Extract the (X, Y) coordinate from the center of the cell holding the provided text.  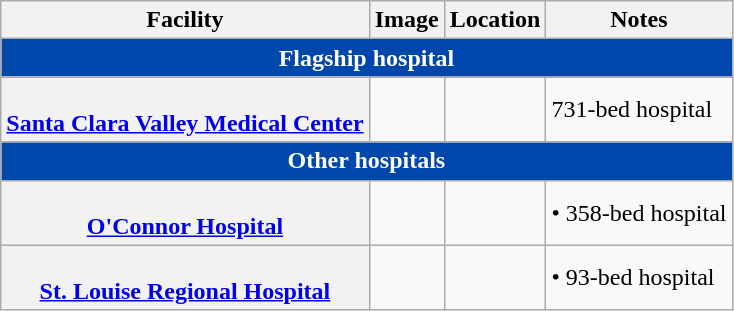
O'Connor Hospital (185, 212)
Flagship hospital (366, 58)
St. Louise Regional Hospital (185, 278)
• 358-bed hospital (639, 212)
Image (406, 20)
Santa Clara Valley Medical Center (185, 110)
Location (495, 20)
Notes (639, 20)
Other hospitals (366, 161)
731-bed hospital (639, 110)
• 93-bed hospital (639, 278)
Facility (185, 20)
